Scan for the cell matching the given text and deliver its (X, Y) coordinate at center. 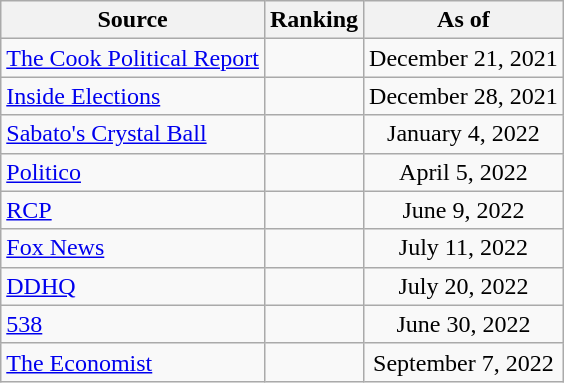
September 7, 2022 (464, 362)
The Cook Political Report (133, 58)
The Economist (133, 362)
June 9, 2022 (464, 210)
Sabato's Crystal Ball (133, 134)
As of (464, 20)
January 4, 2022 (464, 134)
April 5, 2022 (464, 172)
Politico (133, 172)
July 11, 2022 (464, 248)
Source (133, 20)
Fox News (133, 248)
December 28, 2021 (464, 96)
Inside Elections (133, 96)
December 21, 2021 (464, 58)
RCP (133, 210)
July 20, 2022 (464, 286)
June 30, 2022 (464, 324)
Ranking (314, 20)
DDHQ (133, 286)
538 (133, 324)
